Locate the cell with the specified text and output its (X, Y) center coordinate. 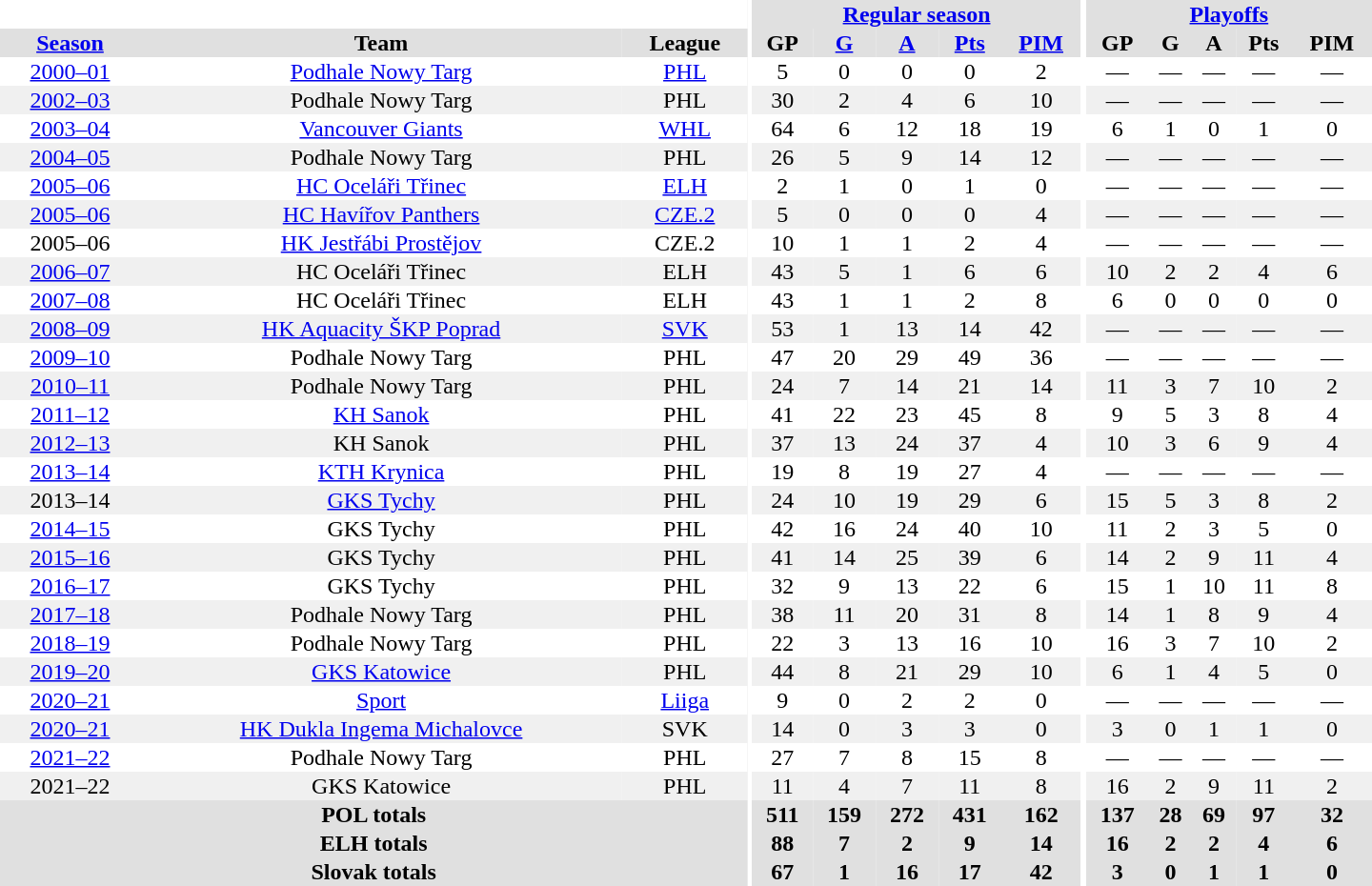
2007–08 (71, 300)
97 (1263, 815)
30 (782, 100)
2006–07 (71, 272)
League (684, 43)
17 (970, 872)
POL totals (373, 815)
Season (71, 43)
2018–19 (71, 643)
137 (1118, 815)
2004–05 (71, 157)
162 (1041, 815)
2003–04 (71, 129)
2002–03 (71, 100)
Team (381, 43)
HK Aquacity ŠKP Poprad (381, 329)
2014–15 (71, 529)
31 (970, 614)
Regular season (917, 14)
2008–09 (71, 329)
67 (782, 872)
Slovak totals (373, 872)
18 (970, 129)
26 (782, 157)
45 (970, 414)
69 (1214, 815)
2012–13 (71, 443)
2011–12 (71, 414)
39 (970, 557)
2019–20 (71, 672)
36 (1041, 357)
38 (782, 614)
HK Jestřábi Prostějov (381, 243)
WHL (684, 129)
23 (907, 414)
431 (970, 815)
Sport (381, 700)
88 (782, 843)
Liiga (684, 700)
44 (782, 672)
159 (844, 815)
KTH Krynica (381, 472)
25 (907, 557)
2016–17 (71, 586)
2017–18 (71, 614)
HK Dukla Ingema Michalovce (381, 729)
47 (782, 357)
28 (1171, 815)
272 (907, 815)
2000–01 (71, 71)
64 (782, 129)
HC Havířov Panthers (381, 214)
53 (782, 329)
49 (970, 357)
Playoffs (1229, 14)
Vancouver Giants (381, 129)
ELH totals (373, 843)
2009–10 (71, 357)
2010–11 (71, 386)
40 (970, 529)
2015–16 (71, 557)
511 (782, 815)
